For the text-containing cell, return its midpoint in [X, Y] coordinate format. 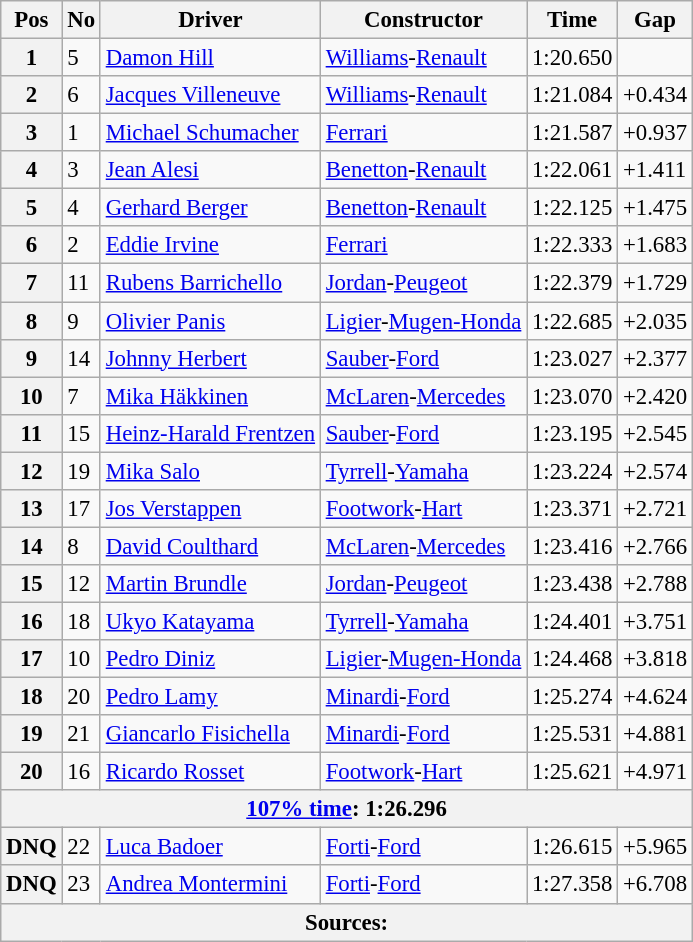
+4.971 [656, 772]
Jean Alesi [210, 170]
Damon Hill [210, 58]
Jacques Villeneuve [210, 95]
+2.377 [656, 358]
+2.574 [656, 471]
1:21.587 [572, 133]
1:24.401 [572, 621]
Pedro Diniz [210, 659]
Gap [656, 20]
1:26.615 [572, 847]
Mika Salo [210, 471]
Ukyo Katayama [210, 621]
David Coulthard [210, 546]
1:22.061 [572, 170]
13 [32, 509]
1:23.438 [572, 584]
Johnny Herbert [210, 358]
+5.965 [656, 847]
Ricardo Rosset [210, 772]
Heinz-Harald Frentzen [210, 433]
22 [81, 847]
+3.751 [656, 621]
1:27.358 [572, 885]
21 [81, 734]
+1.475 [656, 208]
+0.434 [656, 95]
1:23.027 [572, 358]
Olivier Panis [210, 321]
+2.545 [656, 433]
+2.721 [656, 509]
1:23.371 [572, 509]
Michael Schumacher [210, 133]
+2.420 [656, 396]
Rubens Barrichello [210, 283]
Sources: [347, 922]
+2.766 [656, 546]
1:22.125 [572, 208]
Mika Häkkinen [210, 396]
+2.035 [656, 321]
1:23.416 [572, 546]
23 [81, 885]
+1.683 [656, 245]
Pos [32, 20]
1:20.650 [572, 58]
1:24.468 [572, 659]
No [81, 20]
Jos Verstappen [210, 509]
1:22.333 [572, 245]
Giancarlo Fisichella [210, 734]
+1.411 [656, 170]
+0.937 [656, 133]
1:25.621 [572, 772]
1:23.224 [572, 471]
+2.788 [656, 584]
1:25.531 [572, 734]
+1.729 [656, 283]
Time [572, 20]
Martin Brundle [210, 584]
1:22.685 [572, 321]
+4.881 [656, 734]
Andrea Montermini [210, 885]
Eddie Irvine [210, 245]
Constructor [423, 20]
Gerhard Berger [210, 208]
Pedro Lamy [210, 697]
1:23.195 [572, 433]
1:23.070 [572, 396]
1:21.084 [572, 95]
+3.818 [656, 659]
107% time: 1:26.296 [347, 809]
+4.624 [656, 697]
1:22.379 [572, 283]
Driver [210, 20]
1:25.274 [572, 697]
+6.708 [656, 885]
Luca Badoer [210, 847]
